Return the [x, y] coordinate for the center point of the cell that contains the specified text.  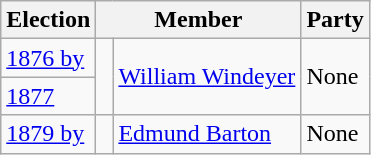
Election [48, 20]
Party [335, 20]
Edmund Barton [207, 134]
William Windeyer [207, 77]
1879 by [48, 134]
1876 by [48, 58]
1877 [48, 96]
Member [198, 20]
